Find where the given text appears and provide that cell's center as (x, y) coordinate. 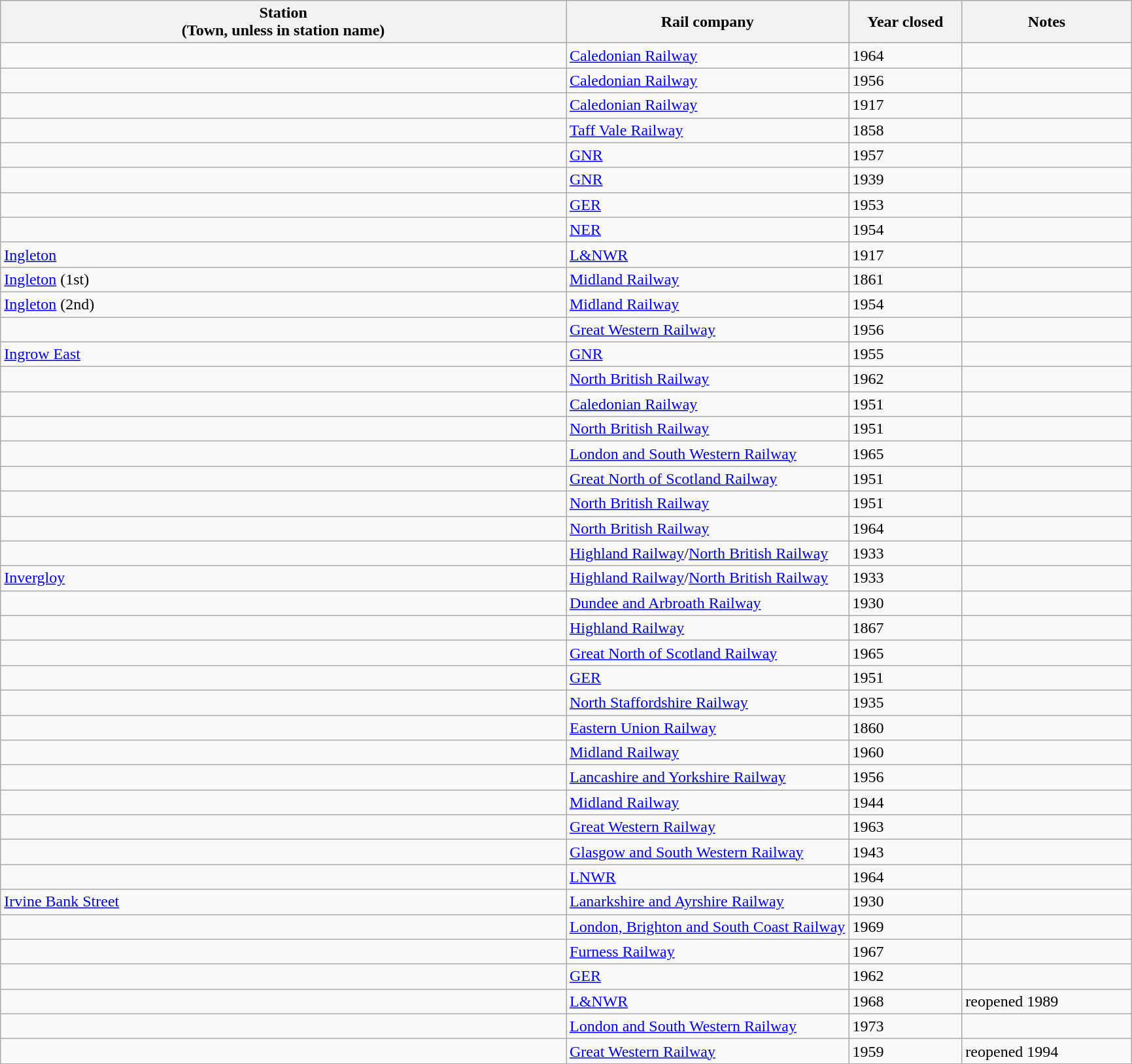
NER (708, 230)
1858 (905, 130)
1973 (905, 1026)
Ingleton (2nd) (284, 304)
Irvine Bank Street (284, 902)
reopened 1994 (1046, 1051)
Notes (1046, 22)
1957 (905, 155)
1939 (905, 180)
1944 (905, 802)
Rail company (708, 22)
Glasgow and South Western Railway (708, 852)
1963 (905, 827)
1969 (905, 927)
Dundee and Arbroath Railway (708, 603)
1959 (905, 1051)
1967 (905, 952)
Station(Town, unless in station name) (284, 22)
1955 (905, 354)
Highland Railway (708, 628)
1935 (905, 702)
1953 (905, 205)
1960 (905, 753)
reopened 1989 (1046, 1001)
LNWR (708, 877)
Ingrow East (284, 354)
Furness Railway (708, 952)
Ingleton (284, 254)
Eastern Union Railway (708, 728)
1943 (905, 852)
1867 (905, 628)
Year closed (905, 22)
1968 (905, 1001)
Ingleton (1st) (284, 279)
Taff Vale Railway (708, 130)
North Staffordshire Railway (708, 702)
1860 (905, 728)
Lanarkshire and Ayrshire Railway (708, 902)
Invergloy (284, 578)
Lancashire and Yorkshire Railway (708, 778)
London, Brighton and South Coast Railway (708, 927)
1861 (905, 279)
